Search for the cell housing the specified text and yield its (x, y) center coordinate. 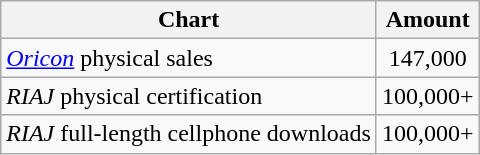
147,000 (428, 58)
Oricon physical sales (189, 58)
Amount (428, 20)
Chart (189, 20)
RIAJ physical certification (189, 96)
RIAJ full-length cellphone downloads (189, 134)
